Return (X, Y) of the center of cell containing provided text 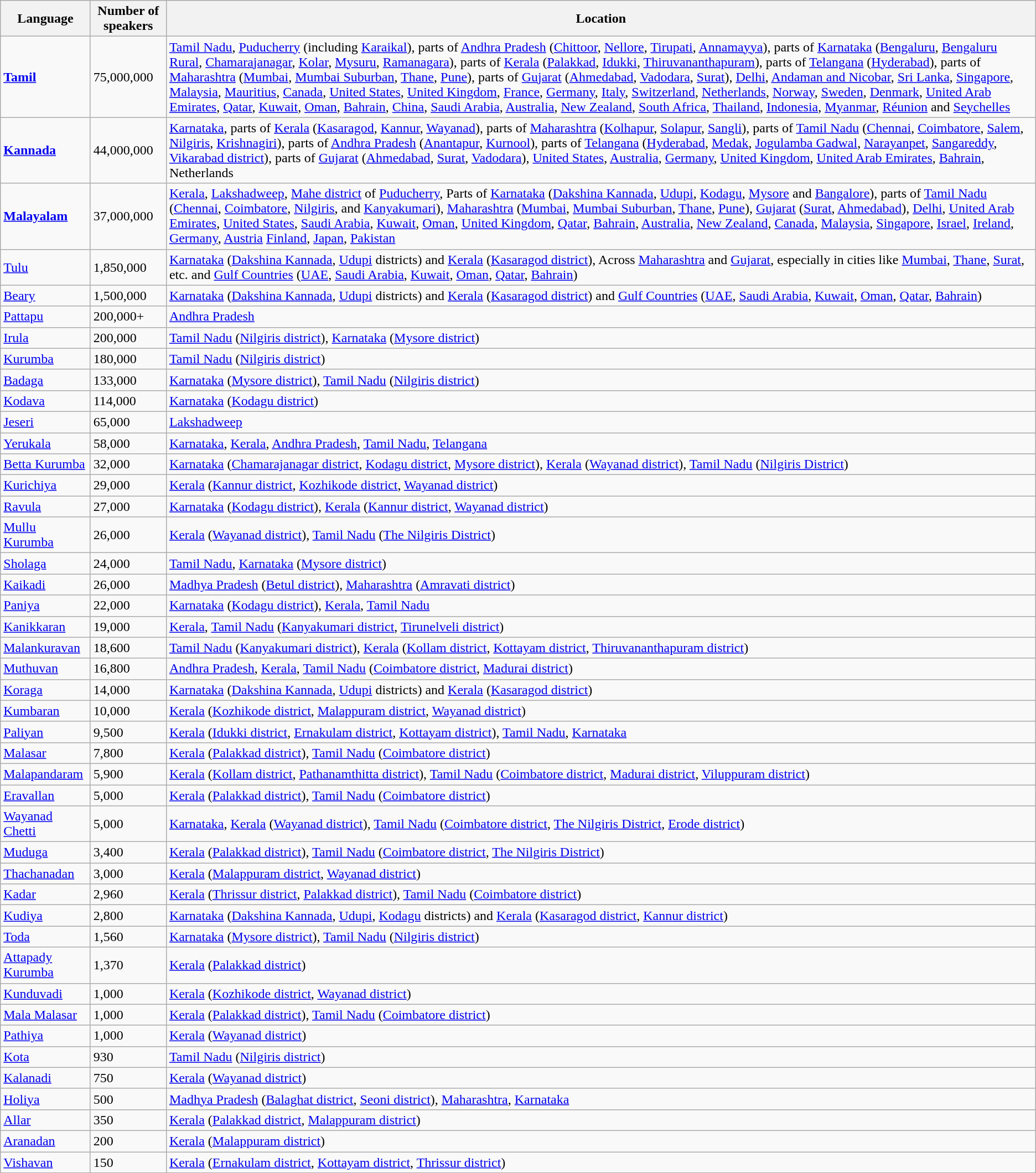
Toda (45, 937)
Muthuvan (45, 669)
Kurumba (45, 359)
133,000 (128, 380)
Karnataka (Chamarajanagar district, Kodagu district, Mysore district), Kerala (Wayanad district), Tamil Nadu (Nilgiris District) (601, 464)
Sholaga (45, 564)
Andhra Pradesh, Kerala, Tamil Nadu (Coimbatore district, Madurai district) (601, 669)
1,850,000 (128, 267)
Vishavan (45, 1162)
Kerala (Ernakulam district, Kottayam district, Thrissur district) (601, 1162)
2,960 (128, 895)
Kerala (Wayanad district), Tamil Nadu (The Nilgiris District) (601, 535)
Mala Malasar (45, 1015)
19,000 (128, 627)
180,000 (128, 359)
Kumbaran (45, 711)
Kudiya (45, 916)
Kurichiya (45, 485)
1,370 (128, 965)
18,600 (128, 648)
29,000 (128, 485)
58,000 (128, 443)
1,560 (128, 937)
Pattapu (45, 317)
Karnataka (Kodagu district) (601, 401)
Paniya (45, 606)
Kerala (Palakkad district), Tamil Nadu (Coimbatore district, The Nilgiris District) (601, 852)
Karnataka (Dakshina Kannada, Udupi, Kodagu districts) and Kerala (Kasaragod district, Kannur district) (601, 916)
Kerala (Thrissur district, Palakkad district), Tamil Nadu (Coimbatore district) (601, 895)
Karnataka (Dakshina Kannada, Udupi districts) and Kerala (Kasaragod district) and Gulf Countries (UAE, Saudi Arabia, Kuwait, Oman, Qatar, Bahrain) (601, 296)
Number of speakers (128, 19)
Malankuravan (45, 648)
Madhya Pradesh (Betul district), Maharashtra (Amravati district) (601, 585)
9,500 (128, 732)
Thachanadan (45, 874)
5,900 (128, 774)
Language (45, 19)
Tamil Nadu (Nilgiris district), Karnataka (Mysore district) (601, 338)
Tamil Nadu (Kanyakumari district), Kerala (Kollam district, Kottayam district, Thiruvananthapuram district) (601, 648)
Holiya (45, 1099)
Karnataka, Kerala (Wayanad district), Tamil Nadu (Coimbatore district, The Nilgiris District, Erode district) (601, 824)
Kerala (Kannur district, Kozhikode district, Wayanad district) (601, 485)
10,000 (128, 711)
Muduga (45, 852)
37,000,000 (128, 216)
500 (128, 1099)
Yerukala (45, 443)
65,000 (128, 422)
27,000 (128, 507)
Kerala (Kozhikode district, Malappuram district, Wayanad district) (601, 711)
Irula (45, 338)
7,800 (128, 753)
Karnataka (Kodagu district), Kerala, Tamil Nadu (601, 606)
Malasar (45, 753)
Kanikkaran (45, 627)
114,000 (128, 401)
150 (128, 1162)
Pathiya (45, 1036)
750 (128, 1078)
14,000 (128, 690)
Ravula (45, 507)
44,000,000 (128, 151)
Aranadan (45, 1141)
3,000 (128, 874)
Kerala, Tamil Nadu (Kanyakumari district, Tirunelveli district) (601, 627)
Andhra Pradesh (601, 317)
Location (601, 19)
930 (128, 1057)
24,000 (128, 564)
Attapady Kurumba (45, 965)
Paliyan (45, 732)
Kalanadi (45, 1078)
16,800 (128, 669)
Mullu Kurumba (45, 535)
Kerala (Palakkad district, Malappuram district) (601, 1120)
Kaikadi (45, 585)
Kerala (Kollam district, Pathanamthitta district), Tamil Nadu (Coimbatore district, Madurai district, Viluppuram district) (601, 774)
Madhya Pradesh (Balaghat district, Seoni district), Maharashtra, Karnataka (601, 1099)
Allar (45, 1120)
2,800 (128, 916)
Koraga (45, 690)
Tulu (45, 267)
Kerala (Malappuram district) (601, 1141)
Lakshadweep (601, 422)
Kunduvadi (45, 994)
Wayanad Chetti (45, 824)
200 (128, 1141)
Kerala (Malappuram district, Wayanad district) (601, 874)
Karnataka, Kerala, Andhra Pradesh, Tamil Nadu, Telangana (601, 443)
Kerala (Palakkad district) (601, 965)
22,000 (128, 606)
Kerala (Idukki district, Ernakulam district, Kottayam district), Tamil Nadu, Karnataka (601, 732)
Beary (45, 296)
Kerala (Kozhikode district, Wayanad district) (601, 994)
Karnataka (Kodagu district), Kerala (Kannur district, Wayanad district) (601, 507)
Kannada (45, 151)
Betta Kurumba (45, 464)
Malayalam (45, 216)
Jeseri (45, 422)
350 (128, 1120)
32,000 (128, 464)
200,000+ (128, 317)
Malapandaram (45, 774)
1,500,000 (128, 296)
Kadar (45, 895)
Badaga (45, 380)
3,400 (128, 852)
Kota (45, 1057)
75,000,000 (128, 77)
Karnataka (Dakshina Kannada, Udupi districts) and Kerala (Kasaragod district) (601, 690)
Kodava (45, 401)
200,000 (128, 338)
Tamil (45, 77)
Tamil Nadu, Karnataka (Mysore district) (601, 564)
Eravallan (45, 795)
